Pinpoint the cell where the given text exists, returning its [X, Y] midpoint coordinate. 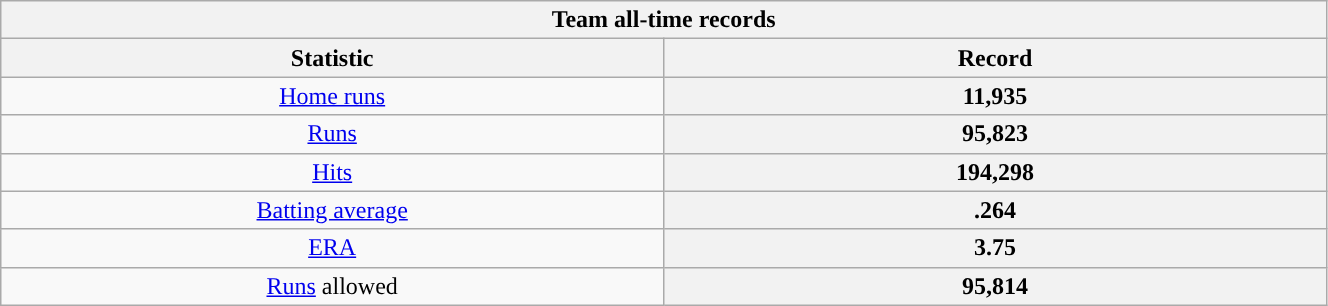
ERA [332, 248]
Home runs [332, 96]
Batting average [332, 210]
3.75 [996, 248]
95,814 [996, 286]
Hits [332, 172]
Record [996, 58]
.264 [996, 210]
11,935 [996, 96]
Runs [332, 134]
Runs allowed [332, 286]
194,298 [996, 172]
95,823 [996, 134]
Statistic [332, 58]
Team all-time records [664, 20]
